Extract the (X, Y) coordinate from the center of the cell holding the provided text.  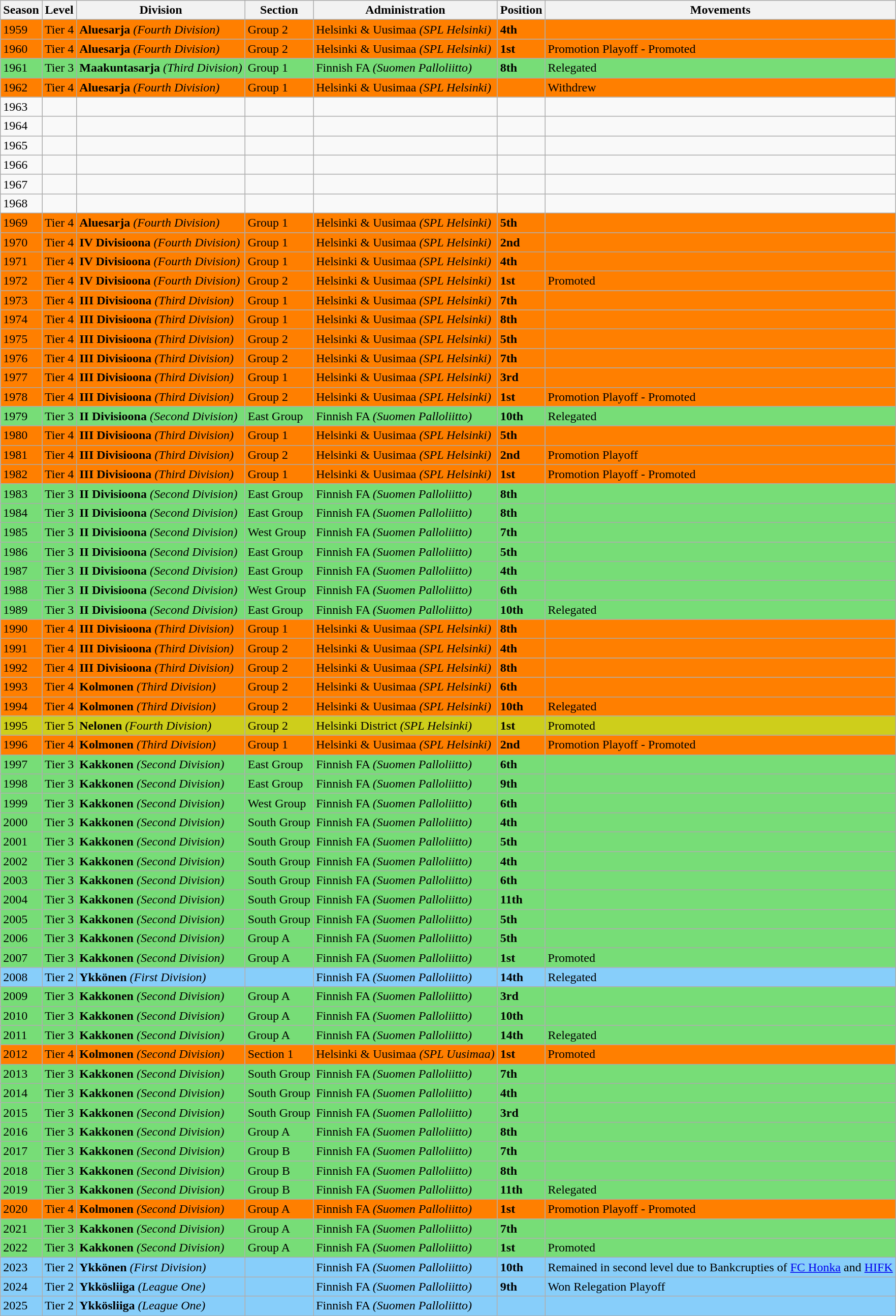
Maakuntasarja (Third Division) (161, 68)
2005 (21, 919)
1992 (21, 668)
Division (161, 10)
1996 (21, 745)
Administration (405, 10)
1961 (21, 68)
2014 (21, 1093)
2004 (21, 900)
1965 (21, 145)
1977 (21, 378)
2000 (21, 822)
Won Relegation Playoff (720, 1287)
2002 (21, 861)
Remained in second level due to Bankcrupties of FC Honka and HIFK (720, 1267)
1969 (21, 223)
1976 (21, 358)
1994 (21, 706)
2013 (21, 1074)
2022 (21, 1248)
2018 (21, 1170)
1959 (21, 29)
1975 (21, 339)
2024 (21, 1287)
2007 (21, 958)
Level (59, 10)
2025 (21, 1306)
1972 (21, 281)
1963 (21, 107)
1984 (21, 513)
1988 (21, 590)
2023 (21, 1267)
1966 (21, 165)
1993 (21, 687)
2012 (21, 1054)
1986 (21, 551)
1967 (21, 184)
1985 (21, 532)
2015 (21, 1112)
Withdrew (720, 87)
Helsinki & Uusimaa (SPL Uusimaa) (405, 1054)
1968 (21, 203)
1995 (21, 726)
1982 (21, 474)
1990 (21, 629)
1998 (21, 784)
1997 (21, 764)
1980 (21, 435)
Promotion Playoff (720, 455)
1979 (21, 416)
1999 (21, 803)
1989 (21, 610)
2019 (21, 1190)
1962 (21, 87)
2009 (21, 996)
Nelonen (Fourth Division) (161, 726)
Section (279, 10)
Movements (720, 10)
2011 (21, 1035)
Section 1 (279, 1054)
1970 (21, 242)
2021 (21, 1229)
1971 (21, 262)
1964 (21, 126)
1981 (21, 455)
1973 (21, 300)
1960 (21, 49)
2020 (21, 1209)
2008 (21, 977)
2006 (21, 938)
1978 (21, 397)
1974 (21, 320)
Season (21, 10)
1991 (21, 648)
Tier 5 (59, 726)
Helsinki District (SPL Helsinki) (405, 726)
2010 (21, 1016)
2017 (21, 1151)
2016 (21, 1132)
1983 (21, 493)
1987 (21, 571)
2003 (21, 881)
2001 (21, 841)
Position (521, 10)
